For the text-containing cell, return its midpoint in (x, y) coordinate format. 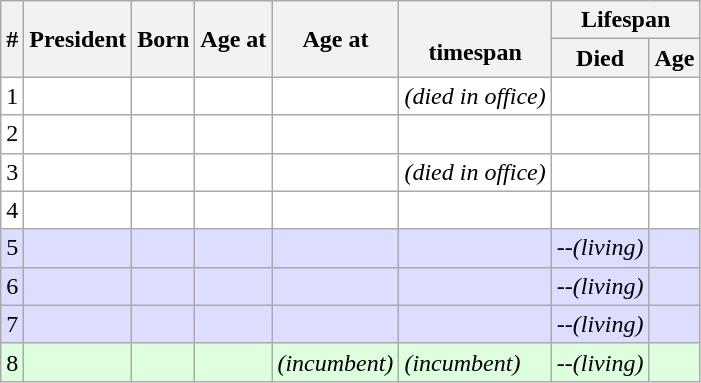
Died (600, 58)
2 (12, 134)
Born (164, 39)
8 (12, 362)
5 (12, 248)
1 (12, 96)
3 (12, 172)
# (12, 39)
7 (12, 324)
4 (12, 210)
Age (674, 58)
6 (12, 286)
President (78, 39)
timespan (475, 39)
Lifespan (626, 20)
